Return (X, Y) of the center of cell containing provided text 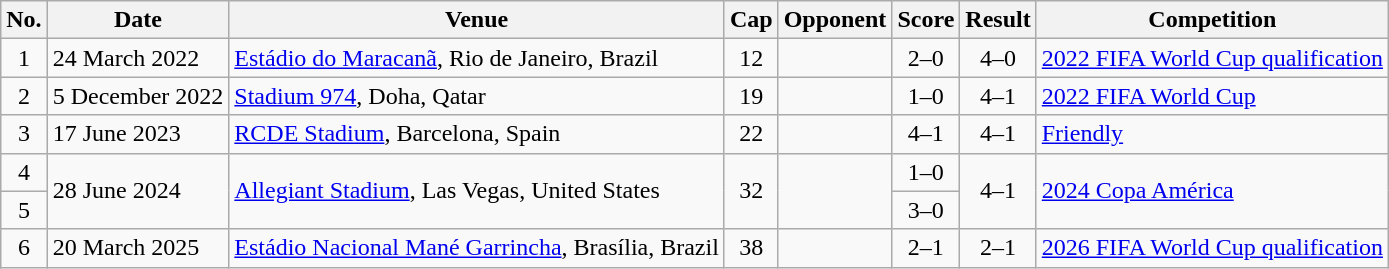
Opponent (835, 20)
Result (998, 20)
RCDE Stadium, Barcelona, Spain (477, 134)
19 (751, 96)
Estádio Nacional Mané Garrincha, Brasília, Brazil (477, 248)
2 (24, 96)
3–0 (926, 210)
24 March 2022 (138, 58)
1 (24, 58)
No. (24, 20)
Competition (1212, 20)
2026 FIFA World Cup qualification (1212, 248)
Stadium 974, Doha, Qatar (477, 96)
4 (24, 172)
5 December 2022 (138, 96)
20 March 2025 (138, 248)
Friendly (1212, 134)
5 (24, 210)
6 (24, 248)
Venue (477, 20)
38 (751, 248)
32 (751, 191)
2022 FIFA World Cup qualification (1212, 58)
4–0 (998, 58)
Allegiant Stadium, Las Vegas, United States (477, 191)
28 June 2024 (138, 191)
2–0 (926, 58)
2022 FIFA World Cup (1212, 96)
22 (751, 134)
12 (751, 58)
3 (24, 134)
17 June 2023 (138, 134)
Date (138, 20)
Estádio do Maracanã, Rio de Janeiro, Brazil (477, 58)
Cap (751, 20)
2024 Copa América (1212, 191)
Score (926, 20)
